Determine the (X, Y) coordinate at the center of the cell enclosing the given text.  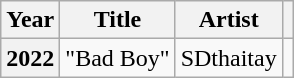
Year (30, 20)
2022 (30, 58)
Title (118, 20)
"Bad Boy" (118, 58)
SDthaitay (228, 58)
Artist (228, 20)
